Find where the given text appears and provide that cell's center as [x, y] coordinate. 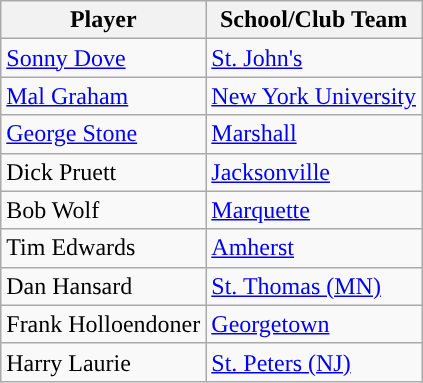
Player [104, 20]
School/Club Team [314, 20]
Dan Hansard [104, 286]
St. Thomas (MN) [314, 286]
Bob Wolf [104, 210]
Sonny Dove [104, 58]
Dick Pruett [104, 172]
Georgetown [314, 324]
Marshall [314, 134]
Amherst [314, 248]
Harry Laurie [104, 362]
Jacksonville [314, 172]
St. John's [314, 58]
Mal Graham [104, 96]
Marquette [314, 210]
Frank Holloendoner [104, 324]
New York University [314, 96]
Tim Edwards [104, 248]
George Stone [104, 134]
St. Peters (NJ) [314, 362]
